Determine the [x, y] coordinate at the center of the cell enclosing the given text.  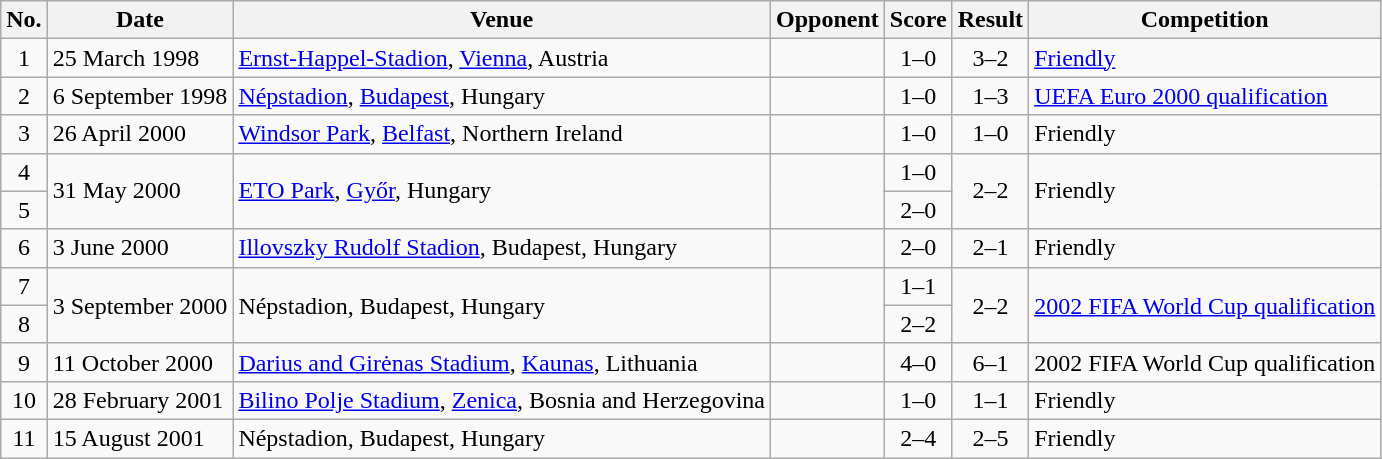
ETO Park, Győr, Hungary [502, 191]
6–1 [990, 362]
2 [24, 96]
Darius and Girėnas Stadium, Kaunas, Lithuania [502, 362]
UEFA Euro 2000 qualification [1205, 96]
Date [140, 20]
1 [24, 58]
Competition [1205, 20]
3 September 2000 [140, 305]
9 [24, 362]
Windsor Park, Belfast, Northern Ireland [502, 134]
10 [24, 400]
11 October 2000 [140, 362]
Result [990, 20]
Venue [502, 20]
4 [24, 172]
15 August 2001 [140, 438]
6 [24, 248]
25 March 1998 [140, 58]
6 September 1998 [140, 96]
3 June 2000 [140, 248]
7 [24, 286]
2–5 [990, 438]
Opponent [827, 20]
11 [24, 438]
Score [918, 20]
Bilino Polje Stadium, Zenica, Bosnia and Herzegovina [502, 400]
Ernst-Happel-Stadion, Vienna, Austria [502, 58]
3–2 [990, 58]
1–3 [990, 96]
3 [24, 134]
Illovszky Rudolf Stadion, Budapest, Hungary [502, 248]
4–0 [918, 362]
No. [24, 20]
2–4 [918, 438]
31 May 2000 [140, 191]
26 April 2000 [140, 134]
8 [24, 324]
5 [24, 210]
28 February 2001 [140, 400]
2–1 [990, 248]
